Pinpoint the cell where the given text exists, returning its (x, y) midpoint coordinate. 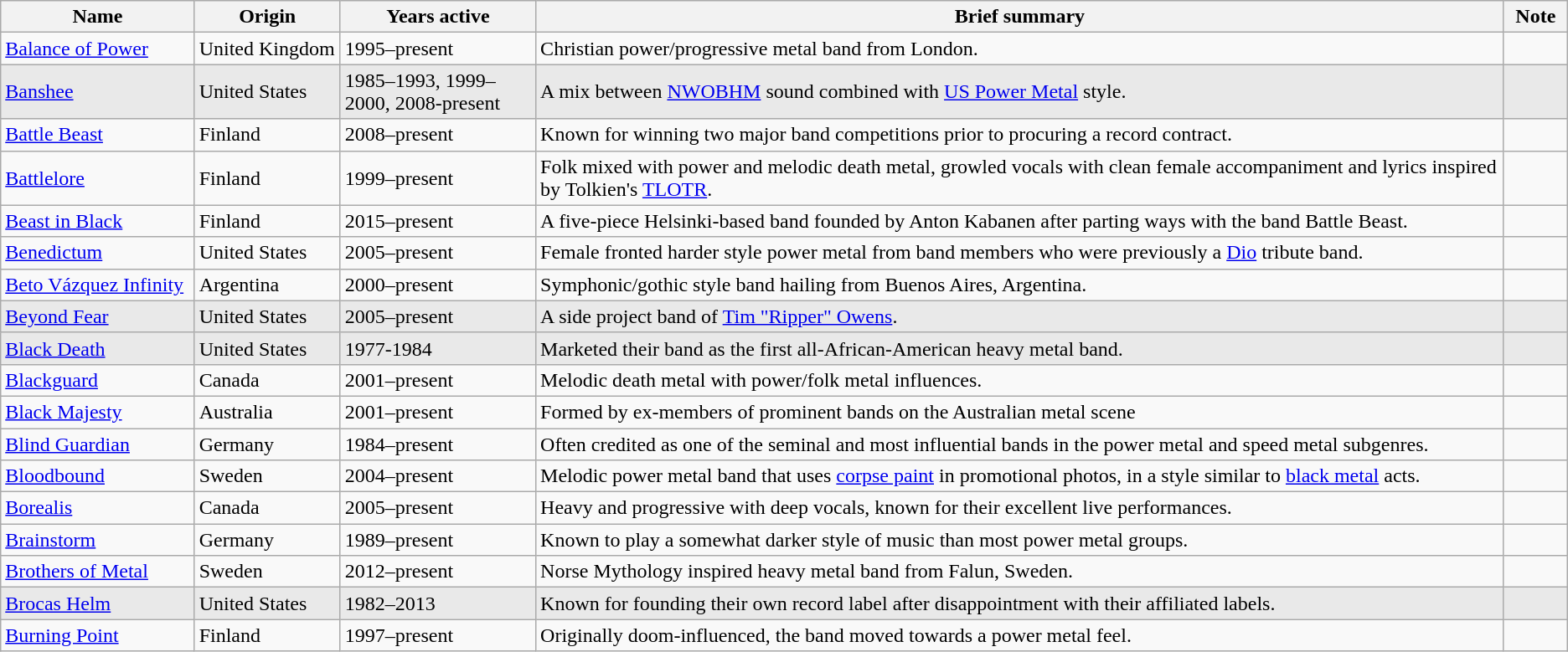
1989–present (437, 540)
Melodic death metal with power/folk metal influences. (1020, 380)
Brainstorm (97, 540)
A side project band of Tim "Ripper" Owens. (1020, 316)
Black Death (97, 348)
Known for winning two major band competitions prior to procuring a record contract. (1020, 135)
Blackguard (97, 380)
Heavy and progressive with deep vocals, known for their excellent live performances. (1020, 508)
A mix between NWOBHM sound combined with US Power Metal style. (1020, 92)
Female fronted harder style power metal from band members who were previously a Dio tribute band. (1020, 253)
Brothers of Metal (97, 572)
Beto Vázquez Infinity (97, 285)
Melodic power metal band that uses corpse paint in promotional photos, in a style similar to black metal acts. (1020, 476)
1977-1984 (437, 348)
1997–present (437, 635)
A five-piece Helsinki-based band founded by Anton Kabanen after parting ways with the band Battle Beast. (1020, 221)
Note (1535, 17)
Marketed their band as the first all-African-American heavy metal band. (1020, 348)
Christian power/progressive metal band from London. (1020, 49)
Years active (437, 17)
Bloodbound (97, 476)
Known to play a somewhat darker style of music than most power metal groups. (1020, 540)
Australia (267, 412)
Known for founding their own record label after disappointment with their affiliated labels. (1020, 603)
Beast in Black (97, 221)
Blind Guardian (97, 444)
United Kingdom (267, 49)
Originally doom-influenced, the band moved towards a power metal feel. (1020, 635)
Burning Point (97, 635)
2008–present (437, 135)
Black Majesty (97, 412)
Benedictum (97, 253)
Beyond Fear (97, 316)
Name (97, 17)
Borealis (97, 508)
Symphonic/gothic style band hailing from Buenos Aires, Argentina. (1020, 285)
Folk mixed with power and melodic death metal, growled vocals with clean female accompaniment and lyrics inspired by Tolkien's TLOTR. (1020, 177)
Norse Mythology inspired heavy metal band from Falun, Sweden. (1020, 572)
2012–present (437, 572)
Balance of Power (97, 49)
2015–present (437, 221)
Banshee (97, 92)
1982–2013 (437, 603)
2004–present (437, 476)
Brocas Helm (97, 603)
2000–present (437, 285)
1985–1993, 1999–2000, 2008-present (437, 92)
Battlelore (97, 177)
1995–present (437, 49)
Argentina (267, 285)
Formed by ex-members of prominent bands on the Australian metal scene (1020, 412)
Brief summary (1020, 17)
Battle Beast (97, 135)
1984–present (437, 444)
1999–present (437, 177)
Often credited as one of the seminal and most influential bands in the power metal and speed metal subgenres. (1020, 444)
Origin (267, 17)
